Provide the (X, Y) coordinate of the cell's center where the given text is located.  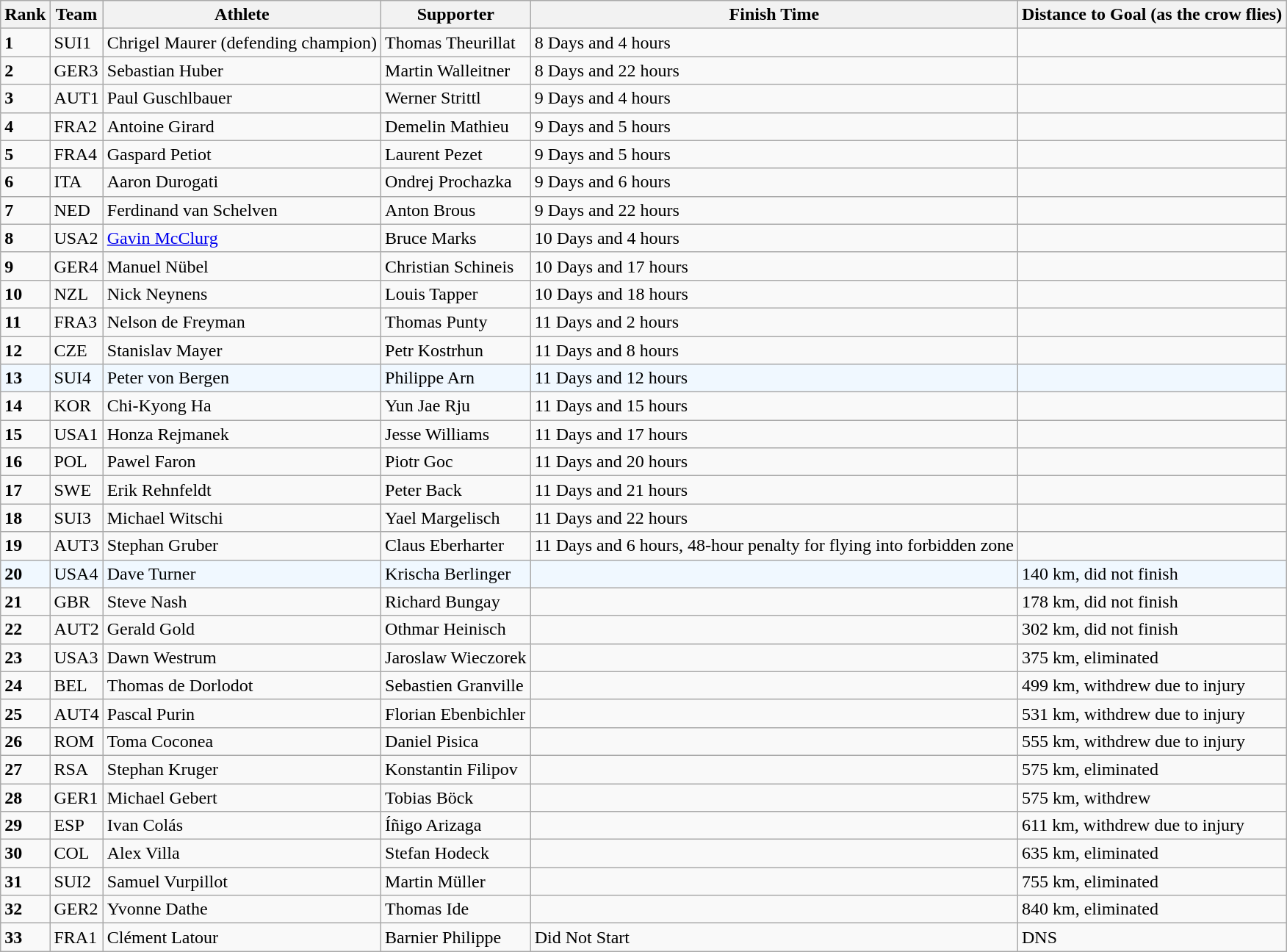
8 (25, 238)
Stanislav Mayer (242, 350)
Yael Margelisch (456, 518)
NZL (76, 294)
7 (25, 210)
Dave Turner (242, 574)
CZE (76, 350)
21 (25, 602)
840 km, eliminated (1152, 909)
SUI4 (76, 378)
2 (25, 71)
Chrigel Maurer (defending champion) (242, 43)
13 (25, 378)
375 km, eliminated (1152, 657)
Anton Brous (456, 210)
USA4 (76, 574)
GER4 (76, 266)
Nelson de Freyman (242, 322)
Peter von Bergen (242, 378)
11 (25, 322)
RSA (76, 769)
SUI1 (76, 43)
17 (25, 490)
Thomas Ide (456, 909)
Clément Latour (242, 937)
11 Days and 6 hours, 48-hour penalty for flying into forbidden zone (774, 546)
GBR (76, 602)
Thomas Theurillat (456, 43)
15 (25, 434)
DNS (1152, 937)
9 Days and 22 hours (774, 210)
KOR (76, 406)
499 km, withdrew due to injury (1152, 685)
Petr Kostrhun (456, 350)
Richard Bungay (456, 602)
575 km, withdrew (1152, 797)
8 Days and 22 hours (774, 71)
140 km, did not finish (1152, 574)
Laurent Pezet (456, 154)
Stephan Gruber (242, 546)
22 (25, 630)
24 (25, 685)
25 (25, 713)
1 (25, 43)
Chi-Kyong Ha (242, 406)
28 (25, 797)
ROM (76, 741)
Sebastian Huber (242, 71)
Barnier Philippe (456, 937)
Toma Coconea (242, 741)
755 km, eliminated (1152, 881)
Demelin Mathieu (456, 126)
Louis Tapper (456, 294)
26 (25, 741)
Peter Back (456, 490)
30 (25, 854)
Samuel Vurpillot (242, 881)
12 (25, 350)
9 (25, 266)
Philippe Arn (456, 378)
Íñigo Arizaga (456, 826)
8 Days and 4 hours (774, 43)
Krischa Berlinger (456, 574)
Jesse Williams (456, 434)
Othmar Heinisch (456, 630)
Finish Time (774, 15)
10 Days and 4 hours (774, 238)
Distance to Goal (as the crow flies) (1152, 15)
AUT3 (76, 546)
Sebastien Granville (456, 685)
20 (25, 574)
Athlete (242, 15)
ESP (76, 826)
33 (25, 937)
Ferdinand van Schelven (242, 210)
178 km, did not finish (1152, 602)
SUI2 (76, 881)
11 Days and 22 hours (774, 518)
Martin Walleitner (456, 71)
9 Days and 4 hours (774, 98)
14 (25, 406)
Pascal Purin (242, 713)
Gavin McClurg (242, 238)
11 Days and 2 hours (774, 322)
32 (25, 909)
FRA3 (76, 322)
10 (25, 294)
27 (25, 769)
NED (76, 210)
Piotr Goc (456, 462)
AUT1 (76, 98)
ITA (76, 182)
Dawn Westrum (242, 657)
Stefan Hodeck (456, 854)
GER1 (76, 797)
302 km, did not finish (1152, 630)
USA2 (76, 238)
11 Days and 12 hours (774, 378)
Gerald Gold (242, 630)
Alex Villa (242, 854)
Stephan Kruger (242, 769)
Thomas Punty (456, 322)
Nick Neynens (242, 294)
Did Not Start (774, 937)
Daniel Pisica (456, 741)
SWE (76, 490)
AUT2 (76, 630)
Antoine Girard (242, 126)
Supporter (456, 15)
6 (25, 182)
Gaspard Petiot (242, 154)
Paul Guschlbauer (242, 98)
Michael Gebert (242, 797)
29 (25, 826)
Team (76, 15)
Martin Müller (456, 881)
Yvonne Dathe (242, 909)
Werner Strittl (456, 98)
575 km, eliminated (1152, 769)
635 km, eliminated (1152, 854)
Yun Jae Rju (456, 406)
Steve Nash (242, 602)
Christian Schineis (456, 266)
555 km, withdrew due to injury (1152, 741)
Michael Witschi (242, 518)
9 Days and 6 hours (774, 182)
11 Days and 15 hours (774, 406)
16 (25, 462)
10 Days and 17 hours (774, 266)
SUI3 (76, 518)
Ondrej Prochazka (456, 182)
5 (25, 154)
3 (25, 98)
Manuel Nübel (242, 266)
11 Days and 20 hours (774, 462)
USA3 (76, 657)
11 Days and 17 hours (774, 434)
FRA4 (76, 154)
4 (25, 126)
Bruce Marks (456, 238)
611 km, withdrew due to injury (1152, 826)
GER2 (76, 909)
11 Days and 8 hours (774, 350)
11 Days and 21 hours (774, 490)
Claus Eberharter (456, 546)
Florian Ebenbichler (456, 713)
531 km, withdrew due to injury (1152, 713)
GER3 (76, 71)
Erik Rehnfeldt (242, 490)
Ivan Colás (242, 826)
23 (25, 657)
31 (25, 881)
Thomas de Dorlodot (242, 685)
Pawel Faron (242, 462)
FRA1 (76, 937)
Aaron Durogati (242, 182)
Jaroslaw Wieczorek (456, 657)
POL (76, 462)
Tobias Böck (456, 797)
USA1 (76, 434)
Honza Rejmanek (242, 434)
10 Days and 18 hours (774, 294)
Konstantin Filipov (456, 769)
COL (76, 854)
FRA2 (76, 126)
18 (25, 518)
19 (25, 546)
BEL (76, 685)
AUT4 (76, 713)
Rank (25, 15)
